Return [X, Y] of the center of cell containing provided text 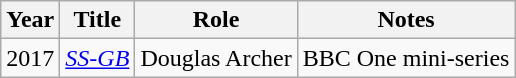
2017 [30, 58]
Douglas Archer [216, 58]
Title [98, 20]
BBC One mini-series [406, 58]
Year [30, 20]
SS-GB [98, 58]
Notes [406, 20]
Role [216, 20]
